Extract the [X, Y] coordinate from the center of the cell holding the provided text.  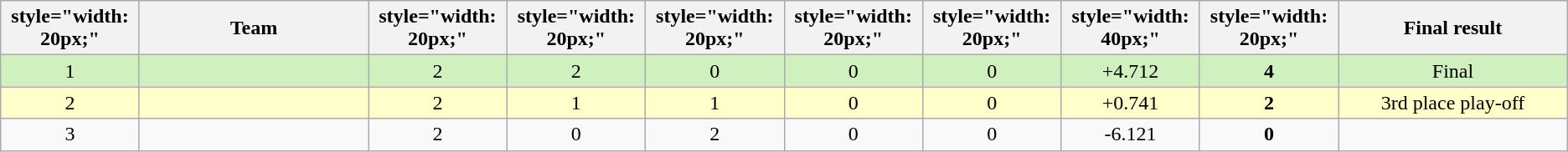
Final [1453, 71]
+4.712 [1131, 71]
Team [254, 28]
4 [1268, 71]
3rd place play-off [1453, 103]
style="width: 40px;" [1131, 28]
Final result [1453, 28]
-6.121 [1131, 134]
3 [70, 134]
+0.741 [1131, 103]
